Provide the [X, Y] coordinate of the cell's center where the given text is located.  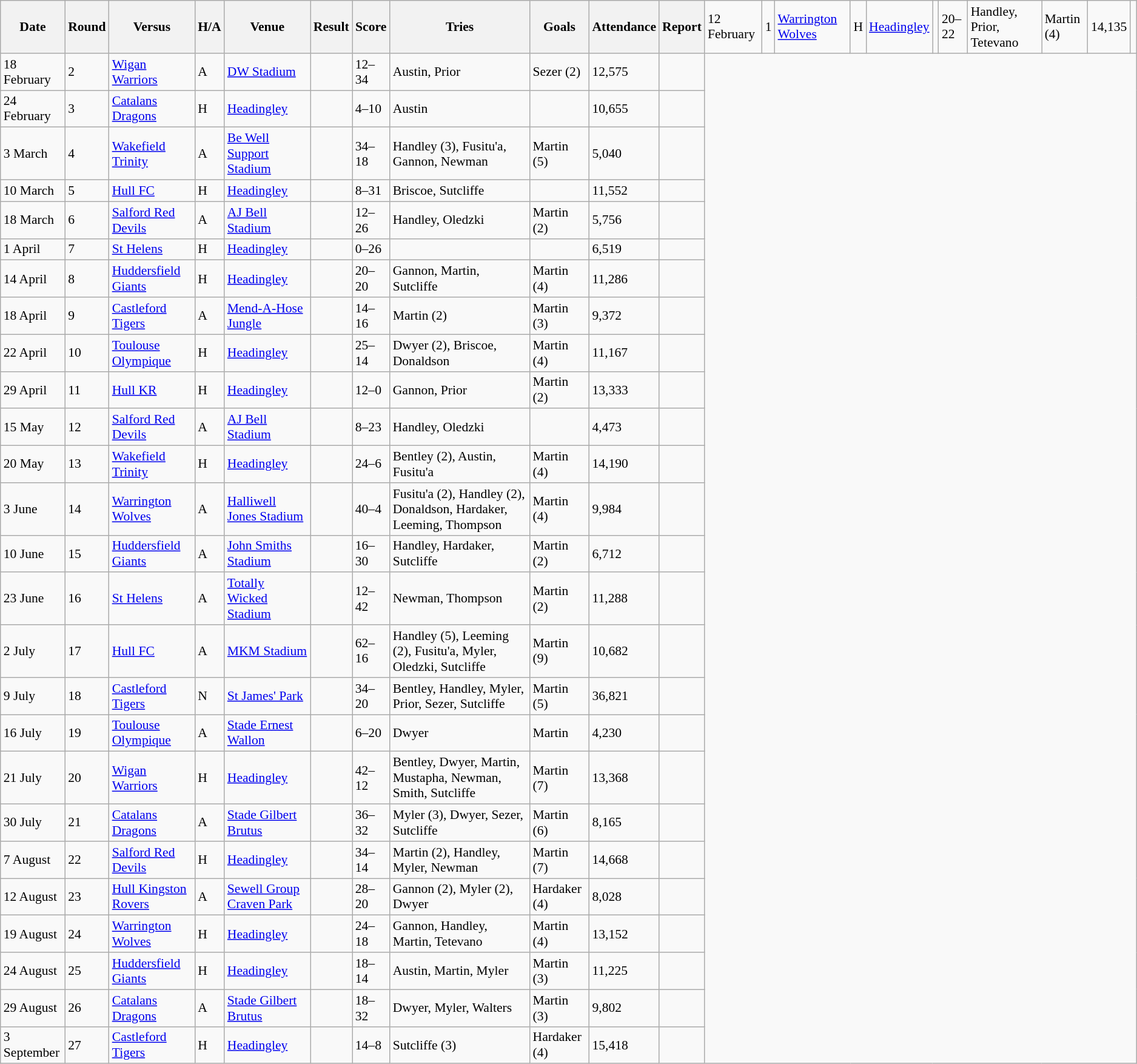
29 August [33, 1008]
24 February [33, 109]
7 August [33, 860]
27 [87, 1045]
12,575 [624, 72]
Gannon (2), Myler (2), Dwyer [460, 897]
DW Stadium [267, 72]
28–20 [371, 897]
14,135 [1108, 27]
6,712 [624, 553]
Hull Kingston Rovers [152, 897]
3 [87, 109]
N [210, 696]
Myler (3), Dwyer, Sezer, Sutcliffe [460, 823]
19 August [33, 934]
34–14 [371, 860]
10,682 [624, 652]
Handley (5), Leeming (2), Fusitu'a, Myler, Oledzki, Sutcliffe [460, 652]
15 May [33, 427]
40–4 [371, 510]
13 [87, 465]
Versus [152, 27]
Handley (3), Fusitu'a, Gannon, Newman [460, 154]
Gannon, Prior [460, 389]
Round [87, 27]
11,167 [624, 353]
12–26 [371, 220]
9,372 [624, 315]
11,288 [624, 599]
6–20 [371, 733]
26 [87, 1008]
9,984 [624, 510]
4 [87, 154]
42–12 [371, 778]
2 July [33, 652]
14 [87, 510]
13,368 [624, 778]
Handley, Prior, Tetevano [1005, 27]
30 July [33, 823]
11,225 [624, 971]
34–18 [371, 154]
18 March [33, 220]
MKM Stadium [267, 652]
12 [87, 427]
12–34 [371, 72]
Martin (2), Handley, Myler, Newman [460, 860]
21 [87, 823]
36–32 [371, 823]
7 [87, 249]
21 July [33, 778]
4,230 [624, 733]
25 [87, 971]
18 February [33, 72]
8,165 [624, 823]
Newman, Thompson [460, 599]
Dwyer (2), Briscoe, Donaldson [460, 353]
Tries [460, 27]
Sezer (2) [560, 72]
9 [87, 315]
3 September [33, 1045]
24–18 [371, 934]
Bentley (2), Austin, Fusitu'a [460, 465]
Dwyer, Myler, Walters [460, 1008]
20 [87, 778]
Austin, Martin, Myler [460, 971]
Goals [560, 27]
18 [87, 696]
Briscoe, Sutcliffe [460, 191]
8 [87, 279]
10 March [33, 191]
14,668 [624, 860]
14 April [33, 279]
24 [87, 934]
16 [87, 599]
36,821 [624, 696]
11,552 [624, 191]
8–31 [371, 191]
3 March [33, 154]
20–22 [953, 27]
Score [371, 27]
Martin [560, 733]
14–16 [371, 315]
3 June [33, 510]
17 [87, 652]
2 [87, 72]
Be Well Support Stadium [267, 154]
16–30 [371, 553]
4,473 [624, 427]
25–14 [371, 353]
Austin [460, 109]
34–20 [371, 696]
5,040 [624, 154]
13,152 [624, 934]
11 [87, 389]
10 [87, 353]
8,028 [624, 897]
Dwyer [460, 733]
Hull KR [152, 389]
Austin, Prior [460, 72]
Stade Ernest Wallon [267, 733]
19 [87, 733]
Gannon, Martin, Sutcliffe [460, 279]
8–23 [371, 427]
10,655 [624, 109]
12 February [734, 27]
24–6 [371, 465]
22 April [33, 353]
20–20 [371, 279]
John Smiths Stadium [267, 553]
29 April [33, 389]
Halliwell Jones Stadium [267, 510]
12–42 [371, 599]
62–16 [371, 652]
16 July [33, 733]
9 July [33, 696]
13,333 [624, 389]
14,190 [624, 465]
18–14 [371, 971]
Gannon, Handley, Martin, Tetevano [460, 934]
1 April [33, 249]
12–0 [371, 389]
5,756 [624, 220]
15 [87, 553]
Attendance [624, 27]
20 May [33, 465]
Report [682, 27]
Date [33, 27]
11,286 [624, 279]
0–26 [371, 249]
St James' Park [267, 696]
9,802 [624, 1008]
Result [331, 27]
Totally Wicked Stadium [267, 599]
H/A [210, 27]
22 [87, 860]
Handley, Hardaker, Sutcliffe [460, 553]
12 August [33, 897]
14–8 [371, 1045]
6,519 [624, 249]
Mend-A-Hose Jungle [267, 315]
Bentley, Dwyer, Martin, Mustapha, Newman, Smith, Sutcliffe [460, 778]
Martin (6) [560, 823]
18 April [33, 315]
23 June [33, 599]
Sutcliffe (3) [460, 1045]
6 [87, 220]
10 June [33, 553]
Bentley, Handley, Myler, Prior, Sezer, Sutcliffe [460, 696]
Martin (9) [560, 652]
Sewell Group Craven Park [267, 897]
Fusitu'a (2), Handley (2), Donaldson, Hardaker, Leeming, Thompson [460, 510]
Venue [267, 27]
15,418 [624, 1045]
24 August [33, 971]
23 [87, 897]
18–32 [371, 1008]
4–10 [371, 109]
1 [769, 27]
5 [87, 191]
